Search for the cell housing the specified text and yield its (X, Y) center coordinate. 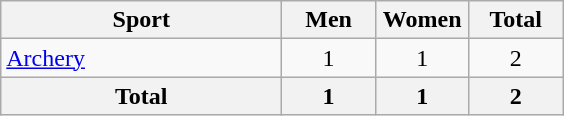
Women (422, 20)
Archery (142, 58)
Men (329, 20)
Sport (142, 20)
